Capture the cell that displays the provided text and extract its (X, Y) central coordinate. 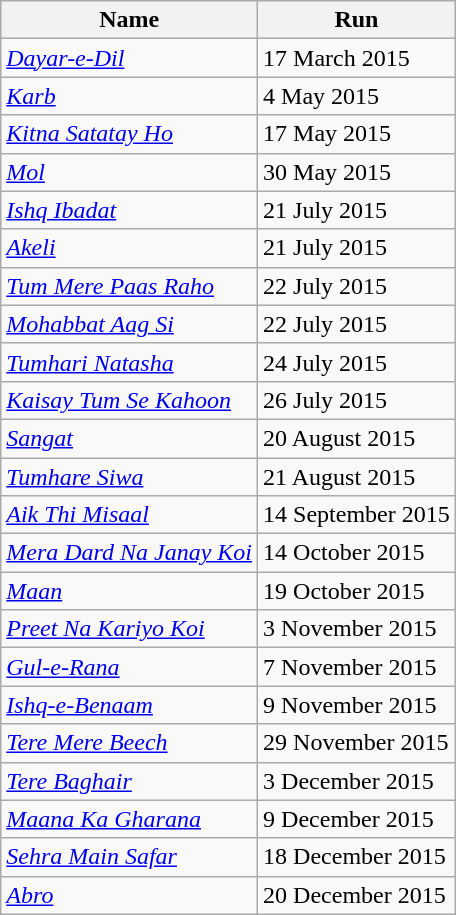
17 May 2015 (357, 134)
Ishq-e-Benaam (130, 705)
Maan (130, 591)
Aik Thi Misaal (130, 515)
Sangat (130, 438)
Akeli (130, 248)
Karb (130, 96)
29 November 2015 (357, 743)
7 November 2015 (357, 667)
Tum Mere Paas Raho (130, 286)
18 December 2015 (357, 857)
9 November 2015 (357, 705)
3 December 2015 (357, 781)
21 August 2015 (357, 477)
14 October 2015 (357, 553)
Run (357, 20)
Tere Baghair (130, 781)
20 December 2015 (357, 895)
19 October 2015 (357, 591)
26 July 2015 (357, 400)
14 September 2015 (357, 515)
3 November 2015 (357, 629)
Maana Ka Gharana (130, 819)
Sehra Main Safar (130, 857)
Name (130, 20)
Mera Dard Na Janay Koi (130, 553)
20 August 2015 (357, 438)
4 May 2015 (357, 96)
Kaisay Tum Se Kahoon (130, 400)
Preet Na Kariyo Koi (130, 629)
Mohabbat Aag Si (130, 324)
17 March 2015 (357, 58)
Abro (130, 895)
Dayar-e-Dil (130, 58)
Mol (130, 172)
9 December 2015 (357, 819)
Tumhare Siwa (130, 477)
24 July 2015 (357, 362)
Kitna Satatay Ho (130, 134)
30 May 2015 (357, 172)
Ishq Ibadat (130, 210)
Gul-e-Rana (130, 667)
Tumhari Natasha (130, 362)
Tere Mere Beech (130, 743)
